Locate the cell with the specified text and output its (x, y) center coordinate. 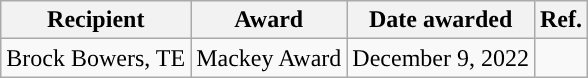
Ref. (560, 20)
Recipient (96, 20)
December 9, 2022 (441, 58)
Brock Bowers, TE (96, 58)
Award (269, 20)
Date awarded (441, 20)
Mackey Award (269, 58)
